Return (X, Y) of the center of cell containing provided text 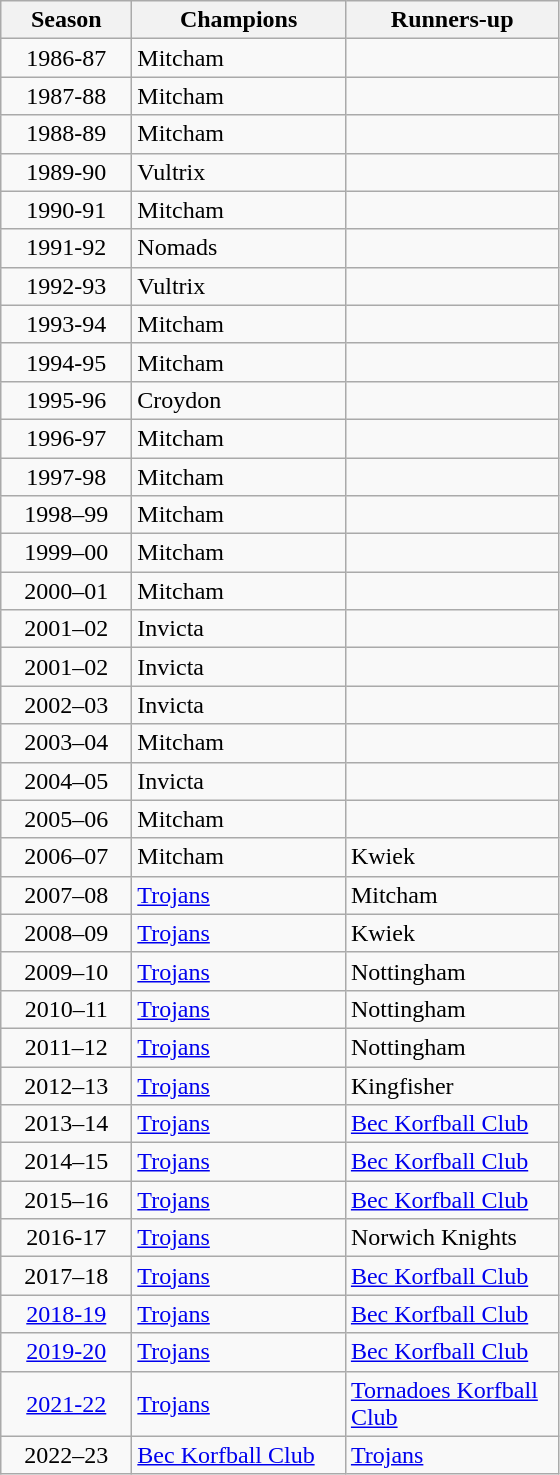
1993-94 (66, 324)
2013–14 (66, 1124)
2009–10 (66, 971)
1994-95 (66, 362)
2019-20 (66, 1352)
Croydon (239, 400)
2014–15 (66, 1162)
2016-17 (66, 1238)
2012–13 (66, 1085)
1999–00 (66, 553)
1992-93 (66, 286)
2007–08 (66, 895)
1990-91 (66, 210)
2017–18 (66, 1276)
Nomads (239, 248)
1991-92 (66, 248)
2008–09 (66, 933)
1997-98 (66, 477)
2022–23 (66, 1455)
2003–04 (66, 743)
Champions (239, 20)
2015–16 (66, 1200)
2005–06 (66, 819)
1988-89 (66, 134)
1987-88 (66, 96)
Kingfisher (452, 1085)
2021-22 (66, 1404)
2011–12 (66, 1047)
1996-97 (66, 438)
2002–03 (66, 705)
1995-96 (66, 400)
2018-19 (66, 1314)
1998–99 (66, 515)
2004–05 (66, 781)
Runners-up (452, 20)
Norwich Knights (452, 1238)
1989-90 (66, 172)
2006–07 (66, 857)
Tornadoes Korfball Club (452, 1404)
2010–11 (66, 1009)
2000–01 (66, 591)
Season (66, 20)
1986-87 (66, 58)
